Capture the cell that displays the provided text and extract its [x, y] central coordinate. 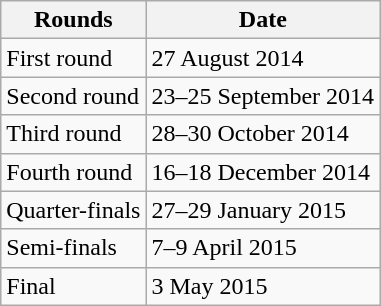
16–18 December 2014 [263, 172]
27–29 January 2015 [263, 210]
28–30 October 2014 [263, 134]
7–9 April 2015 [263, 248]
Semi-finals [74, 248]
23–25 September 2014 [263, 96]
Rounds [74, 20]
Second round [74, 96]
Fourth round [74, 172]
3 May 2015 [263, 286]
Quarter-finals [74, 210]
27 August 2014 [263, 58]
Date [263, 20]
First round [74, 58]
Final [74, 286]
Third round [74, 134]
